Detect which cell encompasses the target text, then output its (X, Y) center coordinate. 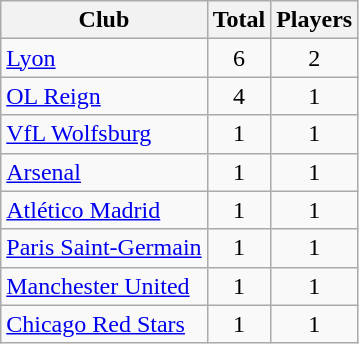
Lyon (104, 58)
Arsenal (104, 172)
6 (239, 58)
Players (314, 20)
Total (239, 20)
Club (104, 20)
Paris Saint-Germain (104, 248)
4 (239, 96)
OL Reign (104, 96)
Atlético Madrid (104, 210)
2 (314, 58)
VfL Wolfsburg (104, 134)
Manchester United (104, 286)
Chicago Red Stars (104, 324)
